Determine the [X, Y] coordinate at the center of the cell enclosing the given text.  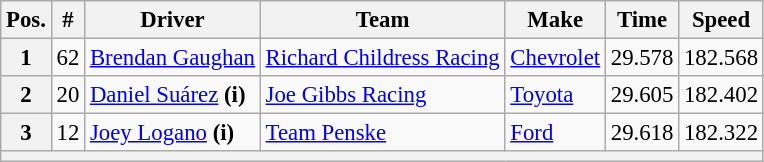
3 [26, 133]
Ford [555, 133]
Speed [722, 20]
29.605 [642, 95]
Make [555, 20]
Driver [173, 20]
2 [26, 95]
Pos. [26, 20]
12 [68, 133]
1 [26, 58]
Chevrolet [555, 58]
62 [68, 58]
Brendan Gaughan [173, 58]
Richard Childress Racing [382, 58]
182.568 [722, 58]
Team Penske [382, 133]
Daniel Suárez (i) [173, 95]
20 [68, 95]
182.402 [722, 95]
Team [382, 20]
29.618 [642, 133]
Joey Logano (i) [173, 133]
# [68, 20]
Joe Gibbs Racing [382, 95]
29.578 [642, 58]
182.322 [722, 133]
Toyota [555, 95]
Time [642, 20]
